Identify which cell holds the provided text, then report its [X, Y] central coordinate. 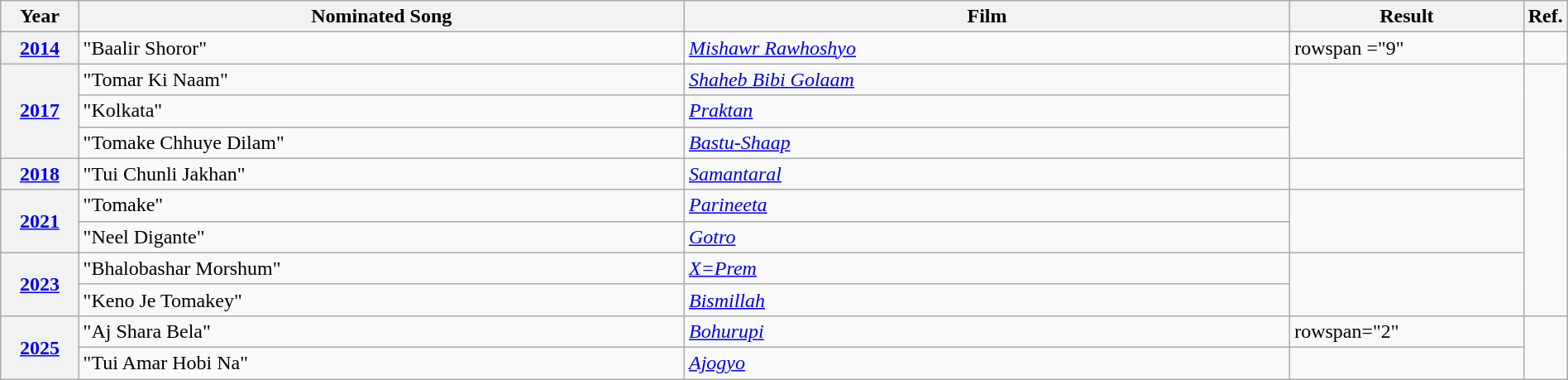
2023 [40, 284]
"Baalir Shoror" [381, 48]
Ref. [1545, 17]
Mishawr Rawhoshyo [987, 48]
Nominated Song [381, 17]
Bismillah [987, 300]
2025 [40, 347]
2021 [40, 221]
"Tomar Ki Naam" [381, 79]
"Kolkata" [381, 111]
"Tomake Chhuye Dilam" [381, 142]
Ajogyo [987, 363]
Bohurupi [987, 331]
"Tui Amar Hobi Na" [381, 363]
rowspan="2" [1408, 331]
2018 [40, 174]
rowspan ="9" [1408, 48]
2017 [40, 111]
"Aj Shara Bela" [381, 331]
"Bhalobashar Morshum" [381, 268]
"Neel Digante" [381, 237]
Year [40, 17]
X=Prem [987, 268]
"Keno Je Tomakey" [381, 300]
Film [987, 17]
Bastu-Shaap [987, 142]
Samantaral [987, 174]
Gotro [987, 237]
Shaheb Bibi Golaam [987, 79]
Praktan [987, 111]
"Tui Chunli Jakhan" [381, 174]
Parineeta [987, 205]
Result [1408, 17]
2014 [40, 48]
"Tomake" [381, 205]
